Detect which cell encompasses the target text, then output its (x, y) center coordinate. 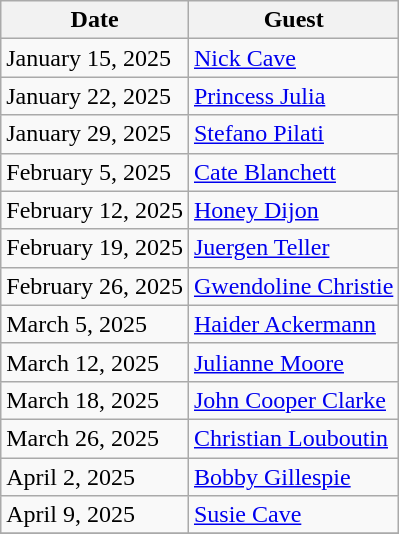
March 12, 2025 (95, 362)
Stefano Pilati (293, 134)
Gwendoline Christie (293, 286)
March 26, 2025 (95, 438)
Honey Dijon (293, 210)
Cate Blanchett (293, 172)
Guest (293, 20)
Julianne Moore (293, 362)
February 5, 2025 (95, 172)
Haider Ackermann (293, 324)
February 12, 2025 (95, 210)
February 26, 2025 (95, 286)
January 29, 2025 (95, 134)
Susie Cave (293, 515)
Christian Louboutin (293, 438)
Juergen Teller (293, 248)
March 18, 2025 (95, 400)
January 22, 2025 (95, 96)
Nick Cave (293, 58)
April 9, 2025 (95, 515)
March 5, 2025 (95, 324)
John Cooper Clarke (293, 400)
January 15, 2025 (95, 58)
April 2, 2025 (95, 477)
Bobby Gillespie (293, 477)
Princess Julia (293, 96)
February 19, 2025 (95, 248)
Date (95, 20)
